Extract the (X, Y) coordinate from the center of the cell holding the provided text.  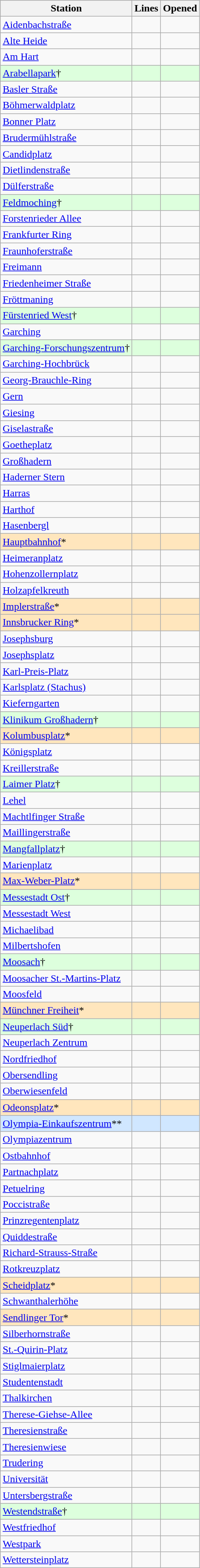
Fraunhoferstraße (66, 251)
Josephsburg (66, 639)
Petuelring (66, 1188)
St.-Quirin-Platz (66, 1350)
Dülferstraße (66, 186)
Dietlindenstraße (66, 170)
Lines (146, 8)
Candidplatz (66, 154)
Georg-Brauchle-Ring (66, 380)
Kreillerstraße (66, 768)
Haderner Stern (66, 477)
Am Hart (66, 57)
Neuperlach Zentrum (66, 1043)
Hohenzollernplatz (66, 574)
Fröttmaning (66, 299)
Harras (66, 493)
Stiglmaierplatz (66, 1366)
Poccistraße (66, 1204)
Rotkreuzplatz (66, 1269)
Moosach† (66, 962)
Großhadern (66, 461)
Basler Straße (66, 89)
Kolumbusplatz* (66, 736)
Opened (180, 8)
Alte Heide (66, 41)
Messestadt West (66, 913)
Olympiazentrum (66, 1140)
Implerstraße* (66, 606)
Münchner Freiheit* (66, 1011)
Arabellapark† (66, 73)
Frankfurter Ring (66, 235)
Forstenrieder Allee (66, 219)
Garching-Forschungszentrum† (66, 348)
Ostbahnhof (66, 1156)
Holzapfelkreuth (66, 590)
Kieferngarten (66, 703)
Studentenstadt (66, 1382)
Scheidplatz* (66, 1285)
Machtlfinger Straße (66, 816)
Hauptbahnhof* (66, 542)
Therese-Giehse-Allee (66, 1414)
Klinikum Großhadern† (66, 720)
Quiddestraße (66, 1237)
Mangfallplatz† (66, 849)
Freimann (66, 267)
Schwanthalerhöhe (66, 1301)
Michaelibad (66, 929)
Richard-Strauss-Straße (66, 1253)
Moosacher St.-Martins-Platz (66, 978)
Moosfeld (66, 994)
Böhmerwaldplatz (66, 105)
Maillingerstraße (66, 833)
Brudermühlstraße (66, 138)
Theresienwiese (66, 1447)
Universität (66, 1479)
Josephsplatz (66, 655)
Partnachplatz (66, 1172)
Silberhornstraße (66, 1334)
Marienplatz (66, 865)
Heimeranplatz (66, 558)
Friedenheimer Straße (66, 283)
Bonner Platz (66, 121)
Messestadt Ost† (66, 897)
Karl-Preis-Platz (66, 671)
Königsplatz (66, 752)
Obersendling (66, 1075)
Neuperlach Süd† (66, 1027)
Untersbergstraße (66, 1495)
Thalkirchen (66, 1398)
Station (66, 8)
Giesing (66, 412)
Giselastraße (66, 428)
Trudering (66, 1463)
Nordfriedhof (66, 1059)
Goetheplatz (66, 445)
Laimer Platz† (66, 784)
Innsbrucker Ring* (66, 622)
Sendlinger Tor* (66, 1317)
Lehel (66, 800)
Karlsplatz (Stachus) (66, 687)
Gern (66, 396)
Feldmoching† (66, 203)
Theresienstraße (66, 1430)
Prinzregentenplatz (66, 1220)
Olympia-Einkaufszentrum** (66, 1123)
Odeonsplatz* (66, 1107)
Westendstraße† (66, 1512)
Garching-Hochbrück (66, 364)
Harthof (66, 510)
Milbertshofen (66, 946)
Garching (66, 332)
Westfriedhof (66, 1528)
Hasenbergl (66, 526)
Oberwiesenfeld (66, 1091)
Fürstenried West† (66, 315)
Wettersteinplatz (66, 1560)
Aidenbachstraße (66, 25)
Westpark (66, 1544)
Max-Weber-Platz* (66, 881)
